Find where the given text appears and provide that cell's center as (x, y) coordinate. 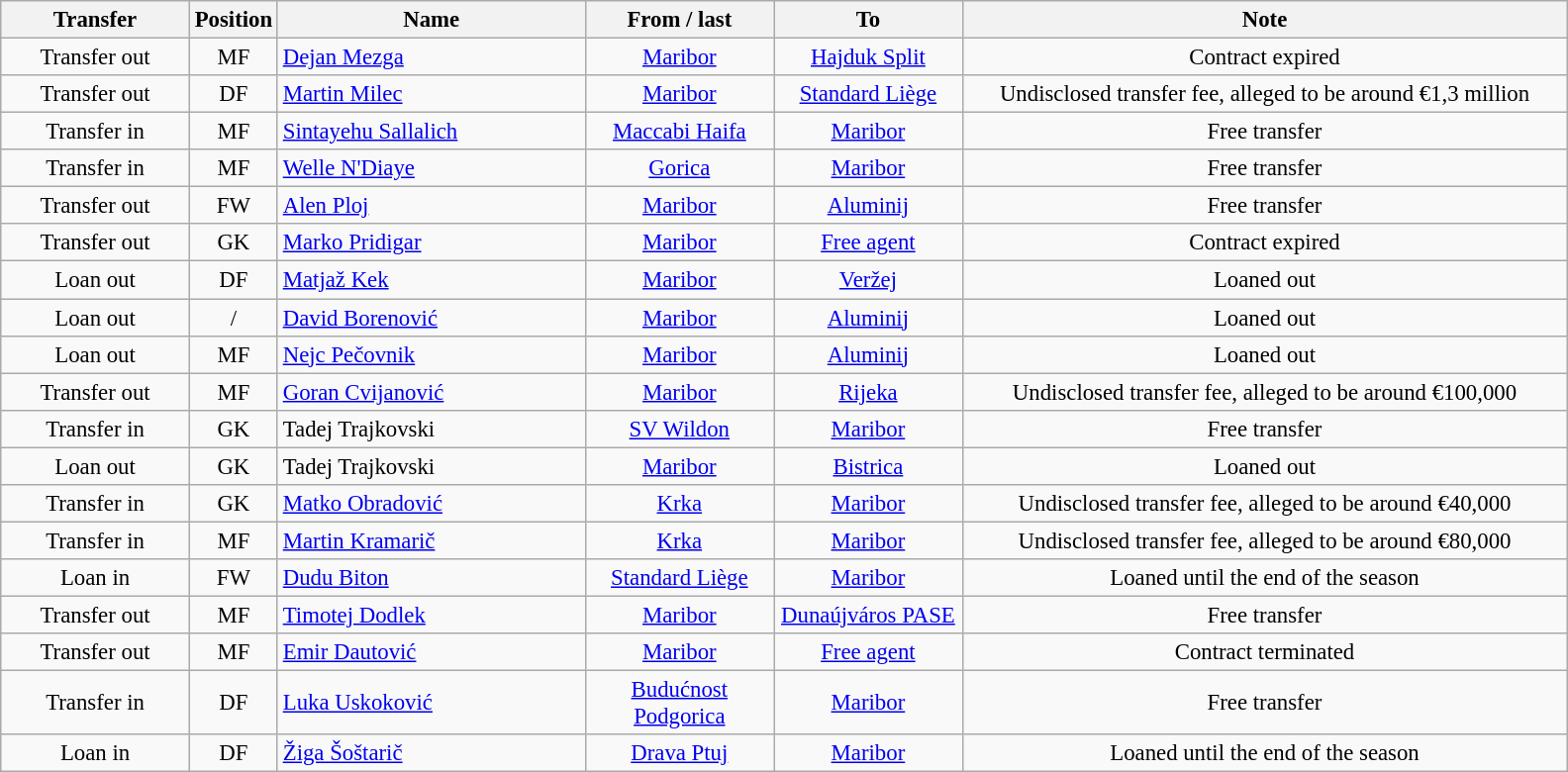
Marko Pridigar (432, 242)
Hajduk Split (869, 57)
Undisclosed transfer fee, alleged to be around €100,000 (1265, 392)
Note (1265, 20)
Nejc Pečovnik (432, 354)
Timotej Dodlek (432, 615)
Martin Milec (432, 94)
Sintayehu Sallalich (432, 132)
Goran Cvijanović (432, 392)
Name (432, 20)
Budućnost Podgorica (679, 703)
Luka Uskoković (432, 703)
SV Wildon (679, 429)
Rijeka (869, 392)
From / last (679, 20)
Contract terminated (1265, 652)
Undisclosed transfer fee, alleged to be around €80,000 (1265, 540)
Transfer (95, 20)
Dejan Mezga (432, 57)
Gorica (679, 168)
Bistrica (869, 466)
Žiga Šoštarič (432, 753)
Veržej (869, 280)
Alen Ploj (432, 206)
Emir Dautović (432, 652)
To (869, 20)
David Borenović (432, 318)
/ (234, 318)
Position (234, 20)
Maccabi Haifa (679, 132)
Matjaž Kek (432, 280)
Dunaújváros PASE (869, 615)
Undisclosed transfer fee, alleged to be around €40,000 (1265, 504)
Matko Obradović (432, 504)
Dudu Biton (432, 578)
Undisclosed transfer fee, alleged to be around €1,3 million (1265, 94)
Martin Kramarič (432, 540)
Drava Ptuj (679, 753)
Welle N'Diaye (432, 168)
